For the text-containing cell, return its midpoint in (x, y) coordinate format. 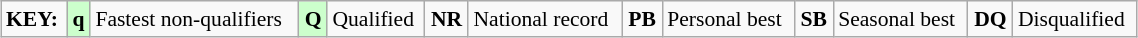
PB (642, 19)
NR (447, 19)
Qualified (376, 19)
Seasonal best (900, 19)
National record (545, 19)
q (78, 19)
DQ (990, 19)
SB (814, 19)
Disqualified (1075, 19)
Fastest non-qualifiers (194, 19)
KEY: (34, 19)
Q (314, 19)
Personal best (728, 19)
